Locate the cell with the specified text and output its (X, Y) center coordinate. 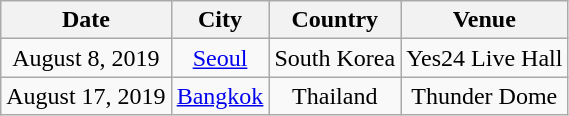
August 17, 2019 (86, 96)
Country (335, 20)
City (220, 20)
Bangkok (220, 96)
South Korea (335, 58)
Venue (484, 20)
August 8, 2019 (86, 58)
Yes24 Live Hall (484, 58)
Date (86, 20)
Thunder Dome (484, 96)
Thailand (335, 96)
Seoul (220, 58)
